From the cell containing the given text, extract its center point as (x, y) coordinate. 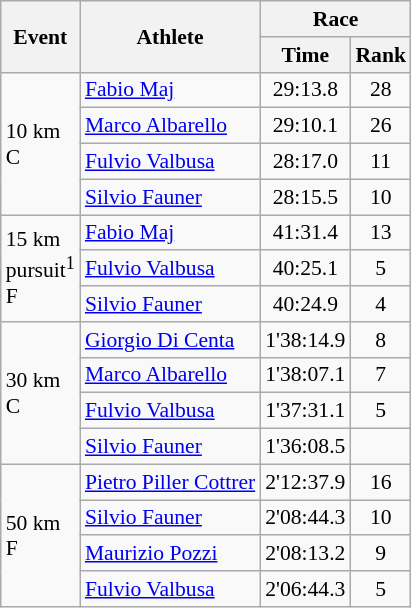
40:25.1 (305, 269)
Event (40, 36)
4 (380, 304)
Pietro Piller Cottrer (170, 482)
1'38:07.1 (305, 375)
Rank (380, 55)
1'36:08.5 (305, 447)
28:15.5 (305, 197)
Race (336, 19)
Maurizio Pozzi (170, 554)
Giorgio Di Centa (170, 340)
9 (380, 554)
15 km pursuit1 F (40, 268)
11 (380, 162)
2'06:44.3 (305, 589)
13 (380, 233)
2'12:37.9 (305, 482)
50 km F (40, 535)
1'38:14.9 (305, 340)
Athlete (170, 36)
40:24.9 (305, 304)
26 (380, 126)
41:31.4 (305, 233)
29:10.1 (305, 126)
10 km C (40, 143)
2'08:44.3 (305, 518)
28:17.0 (305, 162)
2'08:13.2 (305, 554)
8 (380, 340)
16 (380, 482)
29:13.8 (305, 90)
7 (380, 375)
1'37:31.1 (305, 411)
30 km C (40, 393)
Time (305, 55)
28 (380, 90)
